From the cell containing the given text, extract its center point as (x, y) coordinate. 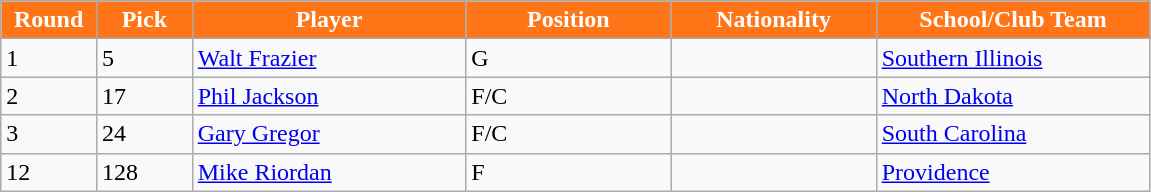
Nationality (774, 20)
Walt Frazier (329, 58)
Position (568, 20)
Pick (144, 20)
Mike Riordan (329, 172)
24 (144, 134)
3 (49, 134)
Southern Illinois (1013, 58)
F (568, 172)
Player (329, 20)
1 (49, 58)
South Carolina (1013, 134)
12 (49, 172)
G (568, 58)
Gary Gregor (329, 134)
17 (144, 96)
128 (144, 172)
5 (144, 58)
Round (49, 20)
North Dakota (1013, 96)
School/Club Team (1013, 20)
Providence (1013, 172)
2 (49, 96)
Phil Jackson (329, 96)
